Extract the (X, Y) coordinate from the center of the cell holding the provided text.  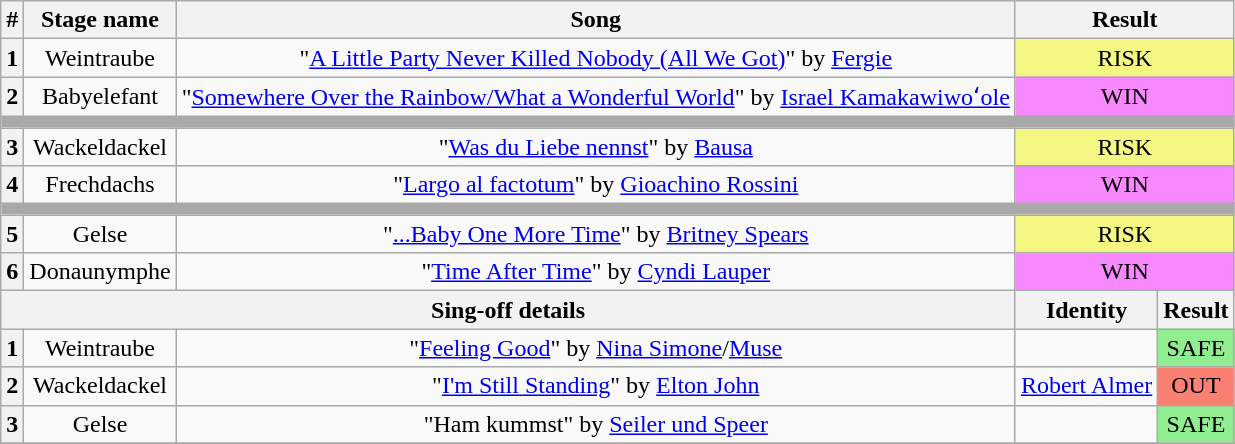
Robert Almer (1086, 386)
Identity (1086, 310)
Sing-off details (508, 310)
"Somewhere Over the Rainbow/What a Wonderful World" by Israel Kamakawiwoʻole (596, 97)
6 (12, 272)
"Largo al factotum" by Gioachino Rossini (596, 185)
Frechdachs (100, 185)
"A Little Party Never Killed Nobody (All We Got)" by Fergie (596, 58)
Donaunymphe (100, 272)
"Time After Time" by Cyndi Lauper (596, 272)
OUT (1196, 386)
"Ham kummst" by Seiler und Speer (596, 424)
# (12, 20)
Stage name (100, 20)
5 (12, 234)
4 (12, 185)
"I'm Still Standing" by Elton John (596, 386)
Song (596, 20)
"Feeling Good" by Nina Simone/Muse (596, 348)
"...Baby One More Time" by Britney Spears (596, 234)
"Was du Liebe nennst" by Bausa (596, 147)
Babyelefant (100, 97)
